For the text-containing cell, return its midpoint in (X, Y) coordinate format. 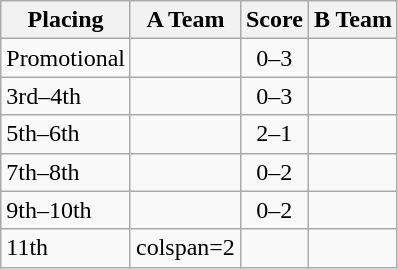
7th–8th (66, 172)
B Team (352, 20)
2–1 (274, 134)
Placing (66, 20)
colspan=2 (185, 248)
A Team (185, 20)
3rd–4th (66, 96)
5th–6th (66, 134)
9th–10th (66, 210)
Score (274, 20)
Promotional (66, 58)
11th (66, 248)
